Search for the cell housing the specified text and yield its [X, Y] center coordinate. 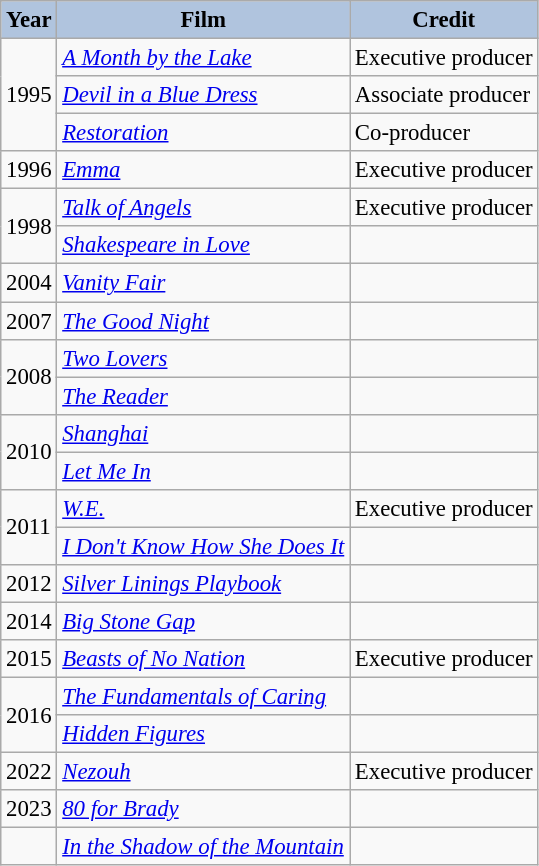
1996 [29, 170]
Shakespeare in Love [204, 245]
1998 [29, 226]
Credit [444, 20]
2008 [29, 376]
Year [29, 20]
Big Stone Gap [204, 621]
I Don't Know How She Does It [204, 546]
A Month by the Lake [204, 58]
The Fundamentals of Caring [204, 697]
Film [204, 20]
2022 [29, 772]
The Reader [204, 396]
2023 [29, 809]
2011 [29, 528]
1995 [29, 96]
Beasts of No Nation [204, 659]
80 for Brady [204, 809]
2015 [29, 659]
Devil in a Blue Dress [204, 95]
In the Shadow of the Mountain [204, 847]
Vanity Fair [204, 283]
Co-producer [444, 133]
The Good Night [204, 321]
Shanghai [204, 433]
2010 [29, 452]
Associate producer [444, 95]
Silver Linings Playbook [204, 584]
2016 [29, 716]
Talk of Angels [204, 208]
2007 [29, 321]
2014 [29, 621]
Let Me In [204, 471]
W.E. [204, 509]
Emma [204, 170]
Restoration [204, 133]
Hidden Figures [204, 734]
2012 [29, 584]
Nezouh [204, 772]
Two Lovers [204, 358]
2004 [29, 283]
